Capture the cell that displays the provided text and extract its (X, Y) central coordinate. 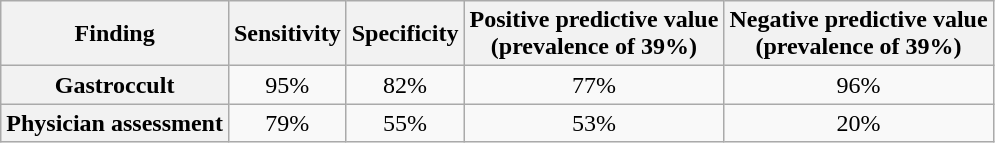
Finding (115, 34)
82% (405, 85)
Positive predictive value(prevalence of 39%) (594, 34)
Specificity (405, 34)
77% (594, 85)
79% (287, 123)
Negative predictive value(prevalence of 39%) (858, 34)
53% (594, 123)
Gastroccult (115, 85)
20% (858, 123)
Sensitivity (287, 34)
95% (287, 85)
96% (858, 85)
Physician assessment (115, 123)
55% (405, 123)
